Search for the cell housing the specified text and yield its (X, Y) center coordinate. 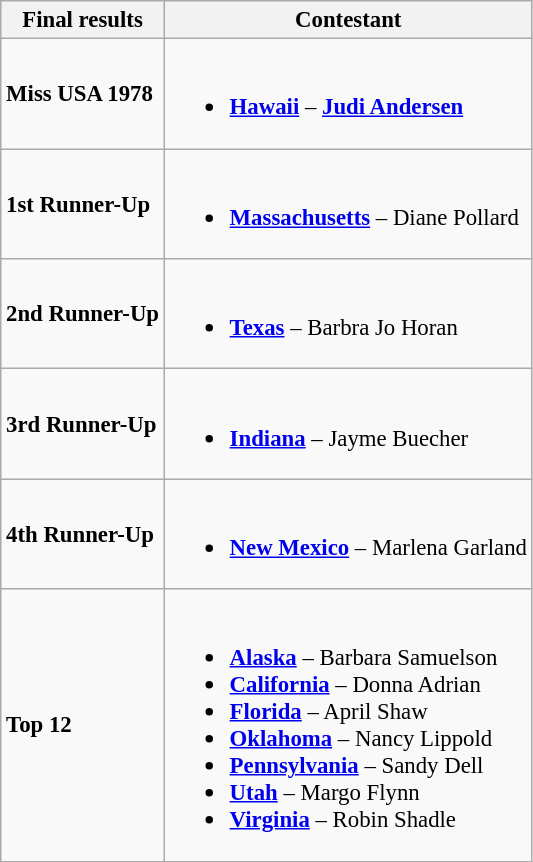
Massachusetts – Diane Pollard (348, 204)
Top 12 (83, 725)
Contestant (348, 20)
New Mexico – Marlena Garland (348, 534)
Final results (83, 20)
Miss USA 1978 (83, 94)
Hawaii – Judi Andersen (348, 94)
1st Runner-Up (83, 204)
3rd Runner-Up (83, 424)
Indiana – Jayme Buecher (348, 424)
4th Runner-Up (83, 534)
2nd Runner-Up (83, 314)
Texas – Barbra Jo Horan (348, 314)
